Pinpoint the cell where the given text exists, returning its [x, y] midpoint coordinate. 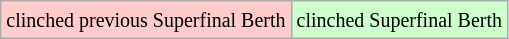
clinched Superfinal Berth [399, 20]
clinched previous Superfinal Berth [146, 20]
